For the text-containing cell, return its midpoint in [x, y] coordinate format. 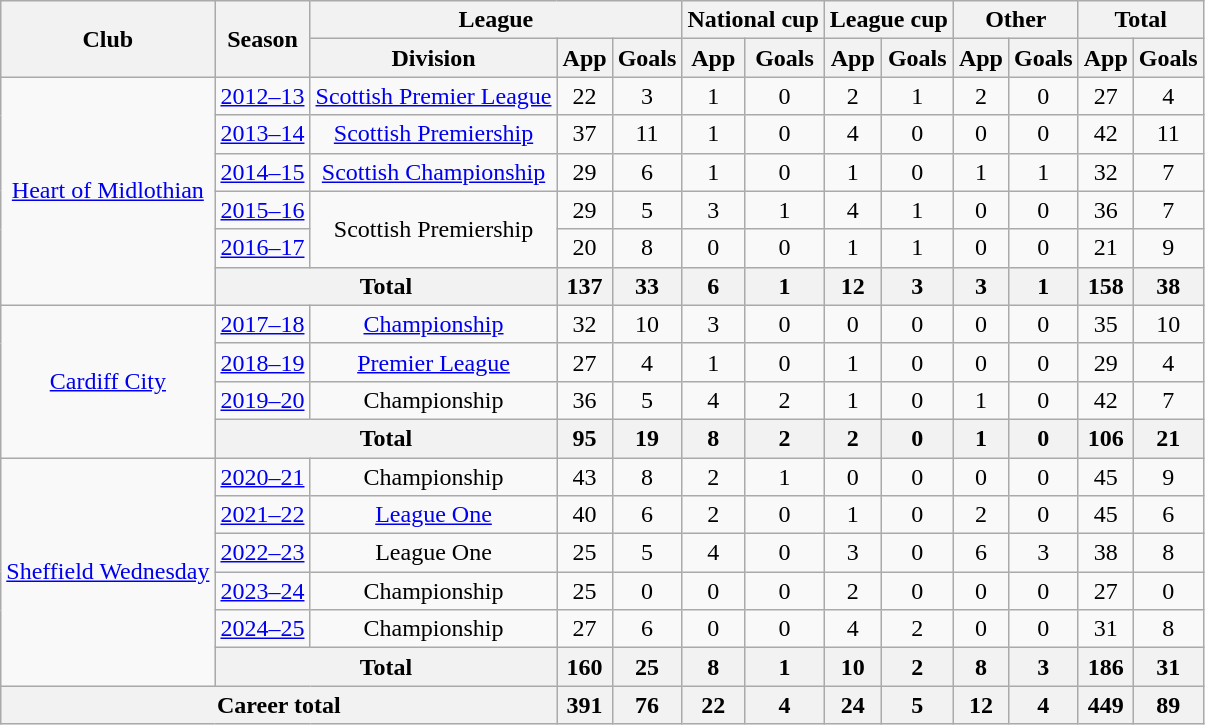
Premier League [434, 362]
2022–23 [262, 553]
24 [852, 705]
95 [584, 438]
2014–15 [262, 172]
2021–22 [262, 515]
186 [1106, 667]
2023–24 [262, 591]
35 [1106, 324]
2019–20 [262, 400]
33 [647, 286]
2013–14 [262, 134]
2016–17 [262, 248]
2017–18 [262, 324]
Division [434, 58]
2018–19 [262, 362]
158 [1106, 286]
League cup [888, 20]
106 [1106, 438]
Scottish Premier League [434, 96]
2024–25 [262, 629]
Sheffield Wednesday [108, 572]
Career total [279, 705]
19 [647, 438]
Club [108, 39]
76 [647, 705]
391 [584, 705]
Scottish Championship [434, 172]
137 [584, 286]
League [496, 20]
20 [584, 248]
40 [584, 515]
449 [1106, 705]
37 [584, 134]
2020–21 [262, 477]
National cup [753, 20]
89 [1168, 705]
Other [1016, 20]
2012–13 [262, 96]
2015–16 [262, 210]
160 [584, 667]
Heart of Midlothian [108, 191]
43 [584, 477]
Season [262, 39]
Cardiff City [108, 381]
